For the text-containing cell, return its midpoint in (x, y) coordinate format. 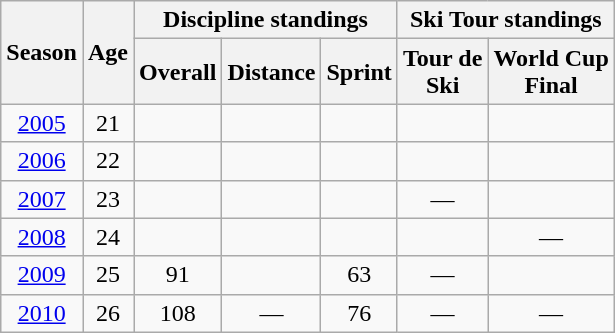
Overall (178, 72)
21 (108, 123)
63 (359, 275)
91 (178, 275)
26 (108, 313)
2005 (42, 123)
Age (108, 52)
2008 (42, 237)
25 (108, 275)
24 (108, 237)
Season (42, 52)
World CupFinal (551, 72)
2007 (42, 199)
2009 (42, 275)
2010 (42, 313)
108 (178, 313)
Tour deSki (442, 72)
Distance (272, 72)
Ski Tour standings (506, 20)
76 (359, 313)
Discipline standings (266, 20)
2006 (42, 161)
Sprint (359, 72)
23 (108, 199)
22 (108, 161)
